From the cell containing the given text, extract its center point as (x, y) coordinate. 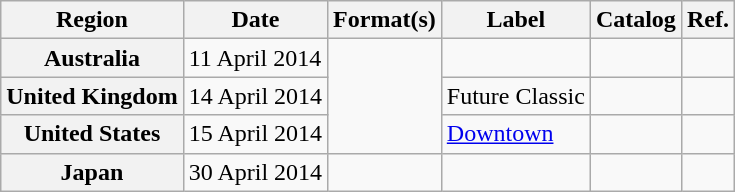
United Kingdom (92, 96)
11 April 2014 (255, 58)
Date (255, 20)
Region (92, 20)
15 April 2014 (255, 134)
Downtown (516, 134)
Australia (92, 58)
United States (92, 134)
Catalog (636, 20)
Label (516, 20)
Ref. (708, 20)
Japan (92, 172)
Future Classic (516, 96)
Format(s) (385, 20)
14 April 2014 (255, 96)
30 April 2014 (255, 172)
